Search for the cell housing the specified text and yield its (X, Y) center coordinate. 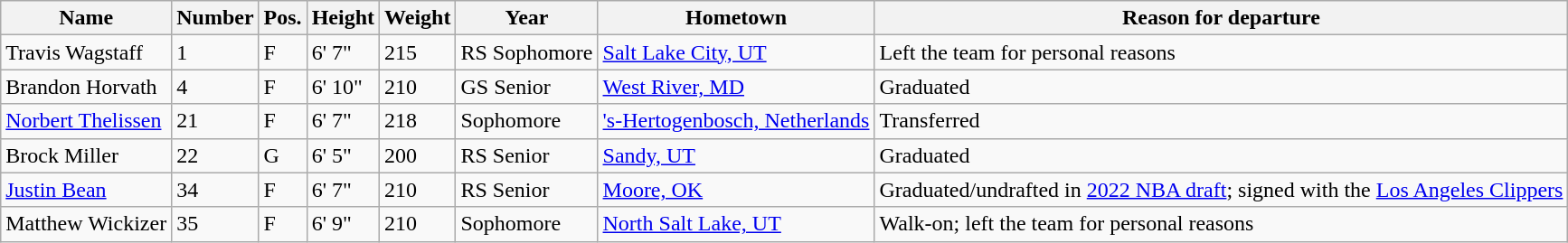
6' 5" (343, 155)
G (282, 155)
Height (343, 18)
Weight (418, 18)
21 (215, 121)
Justin Bean (87, 190)
Brandon Horvath (87, 87)
Left the team for personal reasons (1221, 52)
Name (87, 18)
North Salt Lake, UT (736, 224)
Reason for departure (1221, 18)
6' 10" (343, 87)
200 (418, 155)
1 (215, 52)
218 (418, 121)
Pos. (282, 18)
Norbert Thelissen (87, 121)
Travis Wagstaff (87, 52)
6' 9" (343, 224)
Year (526, 18)
Transferred (1221, 121)
Graduated/undrafted in 2022 NBA draft; signed with the Los Angeles Clippers (1221, 190)
RS Sophomore (526, 52)
4 (215, 87)
Moore, OK (736, 190)
Sandy, UT (736, 155)
Matthew Wickizer (87, 224)
GS Senior (526, 87)
's-Hertogenbosch, Netherlands (736, 121)
Brock Miller (87, 155)
Number (215, 18)
Hometown (736, 18)
Salt Lake City, UT (736, 52)
34 (215, 190)
35 (215, 224)
22 (215, 155)
Walk-on; left the team for personal reasons (1221, 224)
West River, MD (736, 87)
215 (418, 52)
